Return [X, Y] of the center of cell containing provided text 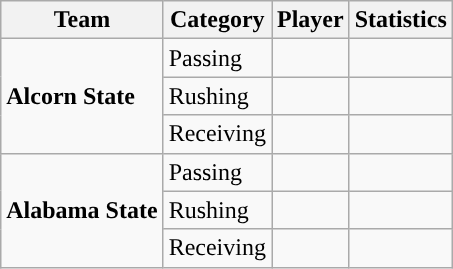
Player [311, 20]
Team [82, 20]
Alcorn State [82, 96]
Statistics [400, 20]
Alabama State [82, 210]
Category [217, 20]
